Scan for the cell matching the given text and deliver its (x, y) coordinate at center. 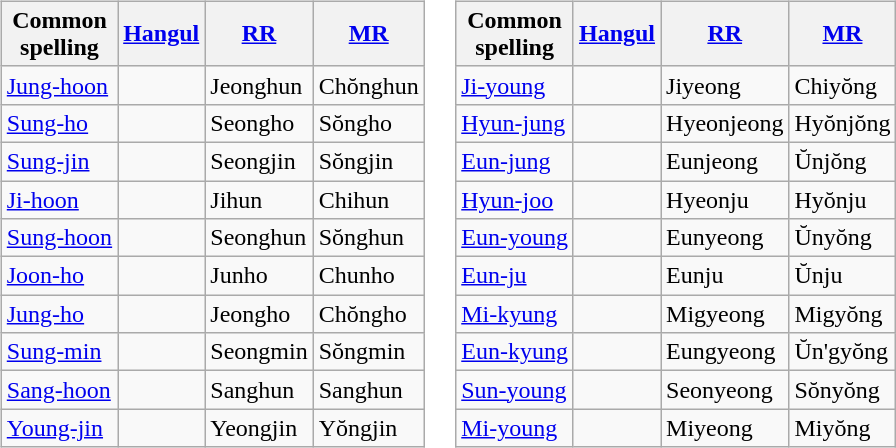
Seongjin (259, 161)
Hyŏnjŏng (842, 123)
Seongho (259, 123)
Sŏngmin (368, 352)
Ji-hoon (59, 199)
Chŏnghun (368, 85)
Sung-min (59, 352)
Sŏngho (368, 123)
Hyŏnju (842, 199)
Migyeong (725, 314)
Hyeonjeong (725, 123)
Ŭnjŏng (842, 161)
Mi-kyung (515, 314)
Chiyŏng (842, 85)
Sŏnyŏng (842, 390)
Miyŏng (842, 428)
Chihun (368, 199)
Junho (259, 276)
Eun-kyung (515, 352)
Sun-young (515, 390)
Sŏngjin (368, 161)
Ŭn'gyŏng (842, 352)
Hyeonju (725, 199)
Eungyeong (725, 352)
Jeongho (259, 314)
Chŏngho (368, 314)
Joon-ho (59, 276)
Hyun-joo (515, 199)
Chunho (368, 276)
Ji-young (515, 85)
Yŏngjin (368, 428)
Eunju (725, 276)
Eun-ju (515, 276)
Eun-young (515, 238)
Sung-hoon (59, 238)
Ŭnju (842, 276)
Sŏnghun (368, 238)
Jiyeong (725, 85)
Seongmin (259, 352)
Sung-ho (59, 123)
Eunjeong (725, 161)
Sang-hoon (59, 390)
Eun-jung (515, 161)
Jung-ho (59, 314)
Sung-jin (59, 161)
Yeongjin (259, 428)
Young-jin (59, 428)
Jeonghun (259, 85)
Seonyeong (725, 390)
Ŭnyŏng (842, 238)
Seonghun (259, 238)
Miyeong (725, 428)
Hyun-jung (515, 123)
Eunyeong (725, 238)
Mi-young (515, 428)
Jihun (259, 199)
Jung-hoon (59, 85)
Migyŏng (842, 314)
